Scan for the cell matching the given text and deliver its (x, y) coordinate at center. 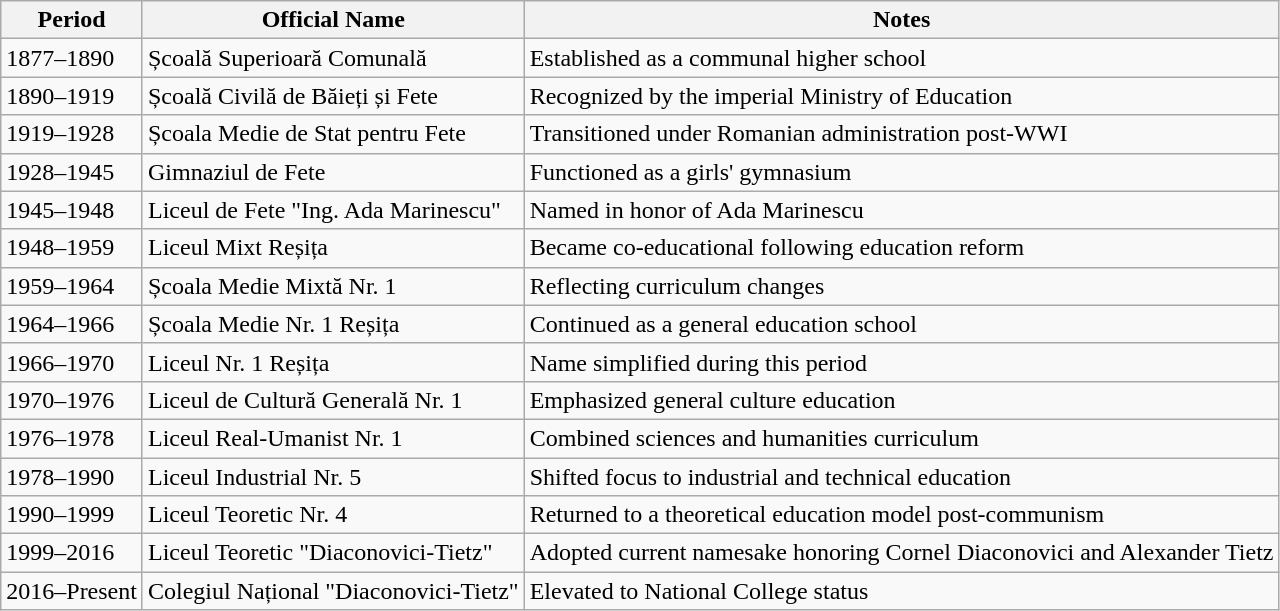
Combined sciences and humanities curriculum (902, 438)
Elevated to National College status (902, 591)
Liceul Mixt Reșița (333, 248)
Emphasized general culture education (902, 400)
1990–1999 (72, 515)
1978–1990 (72, 477)
Liceul Real-Umanist Nr. 1 (333, 438)
1964–1966 (72, 324)
Shifted focus to industrial and technical education (902, 477)
Colegiul Național "Diaconovici-Tietz" (333, 591)
Notes (902, 20)
Adopted current namesake honoring Cornel Diaconovici and Alexander Tietz (902, 553)
Școala Medie Mixtă Nr. 1 (333, 286)
Continued as a general education school (902, 324)
1890–1919 (72, 96)
1945–1948 (72, 210)
Școala Medie Nr. 1 Reșița (333, 324)
1959–1964 (72, 286)
Period (72, 20)
Liceul Teoretic "Diaconovici-Tietz" (333, 553)
Gimnaziul de Fete (333, 172)
Name simplified during this period (902, 362)
Became co-educational following education reform (902, 248)
Official Name (333, 20)
Named in honor of Ada Marinescu (902, 210)
Școală Civilă de Băieți și Fete (333, 96)
1976–1978 (72, 438)
Established as a communal higher school (902, 58)
Liceul de Cultură Generală Nr. 1 (333, 400)
1948–1959 (72, 248)
Liceul Nr. 1 Reșița (333, 362)
Liceul Teoretic Nr. 4 (333, 515)
2016–Present (72, 591)
Liceul Industrial Nr. 5 (333, 477)
1877–1890 (72, 58)
1966–1970 (72, 362)
1970–1976 (72, 400)
Liceul de Fete "Ing. Ada Marinescu" (333, 210)
Transitioned under Romanian administration post-WWI (902, 134)
Reflecting curriculum changes (902, 286)
Functioned as a girls' gymnasium (902, 172)
1999–2016 (72, 553)
Recognized by the imperial Ministry of Education (902, 96)
Școala Medie de Stat pentru Fete (333, 134)
Returned to a theoretical education model post-communism (902, 515)
1928–1945 (72, 172)
Școală Superioară Comunală (333, 58)
1919–1928 (72, 134)
